Return [X, Y] of the center of cell containing provided text 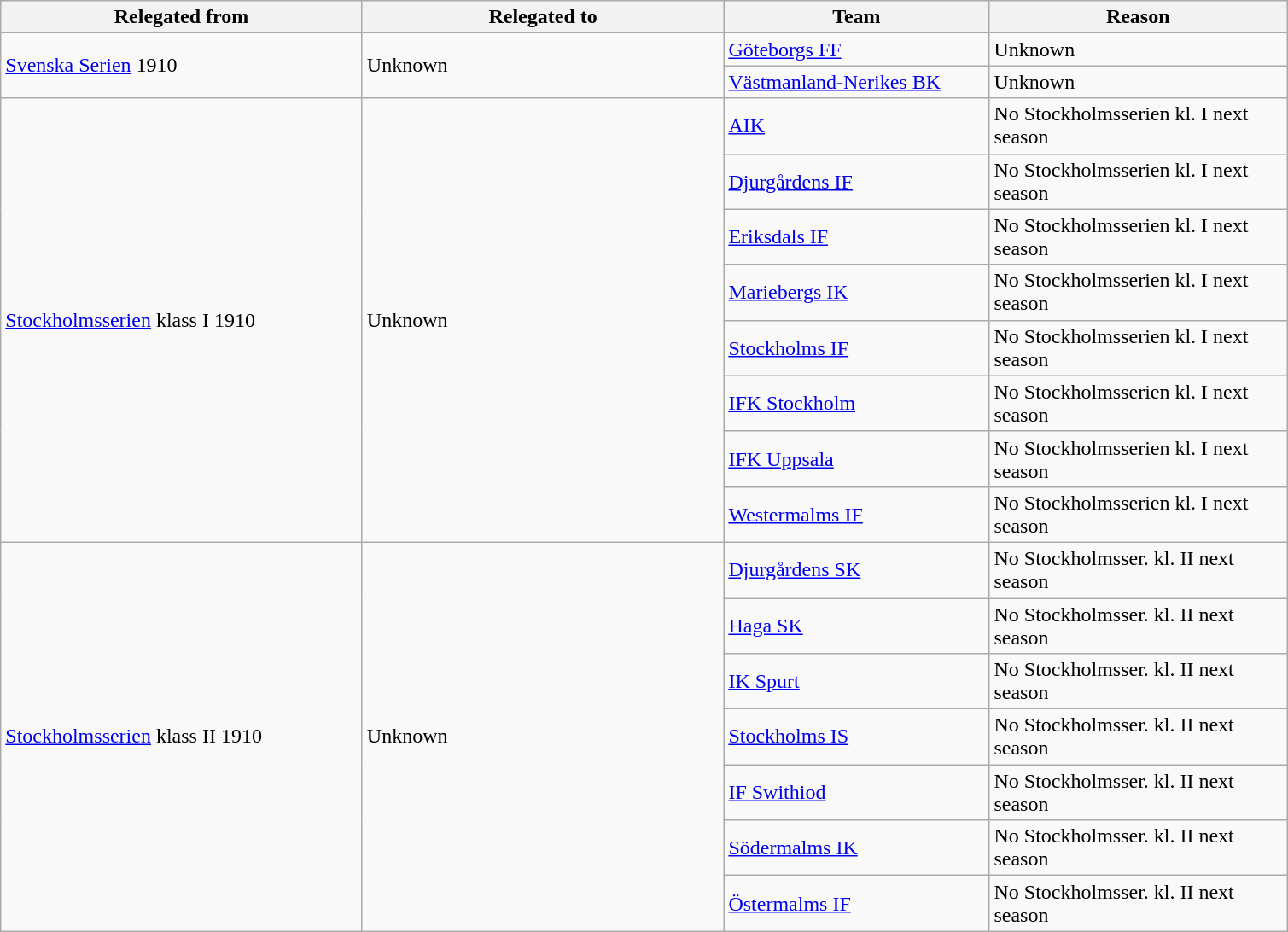
Svenska Serien 1910 [182, 66]
Mariebergs IK [857, 292]
Team [857, 17]
IFK Uppsala [857, 459]
Stockholms IF [857, 348]
IK Spurt [857, 681]
Stockholmsserien klass II 1910 [182, 736]
Stockholmsserien klass I 1910 [182, 320]
Stockholms IS [857, 737]
Westermalms IF [857, 514]
Reason [1139, 17]
Relegated from [182, 17]
Södermalms IK [857, 848]
AIK [857, 126]
Göteborgs FF [857, 50]
Östermalms IF [857, 903]
Djurgårdens IF [857, 181]
Djurgårdens SK [857, 570]
Haga SK [857, 625]
Relegated to [543, 17]
IFK Stockholm [857, 403]
Västmanland-Nerikes BK [857, 82]
IF Swithiod [857, 792]
Eriksdals IF [857, 237]
